Detect which cell encompasses the target text, then output its (X, Y) center coordinate. 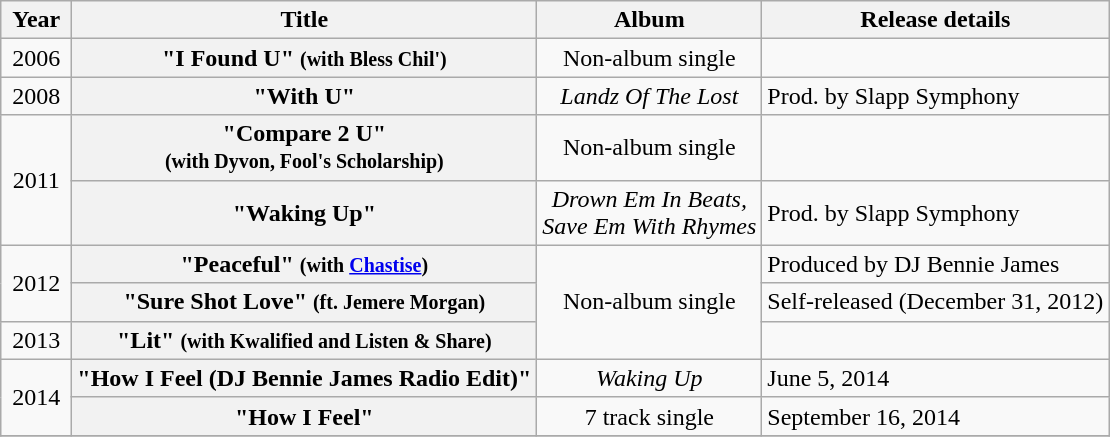
Year (36, 20)
"With U" (304, 96)
2011 (36, 180)
Drown Em In Beats,Save Em With Rhymes (650, 212)
Landz Of The Lost (650, 96)
Title (304, 20)
Release details (936, 20)
2008 (36, 96)
Self-released (December 31, 2012) (936, 302)
Produced by DJ Bennie James (936, 264)
Waking Up (650, 378)
2014 (36, 397)
"How I Feel (DJ Bennie James Radio Edit)" (304, 378)
"I Found U" (with Bless Chil') (304, 58)
"Waking Up" (304, 212)
"Peaceful" (with Chastise) (304, 264)
September 16, 2014 (936, 416)
"Compare 2 U"(with Dyvon, Fool's Scholarship) (304, 148)
Album (650, 20)
June 5, 2014 (936, 378)
2006 (36, 58)
"Lit" (with Kwalified and Listen & Share) (304, 340)
7 track single (650, 416)
"How I Feel" (304, 416)
2012 (36, 283)
2013 (36, 340)
"Sure Shot Love" (ft. Jemere Morgan) (304, 302)
